Extract the [X, Y] coordinate from the center of the cell holding the provided text.  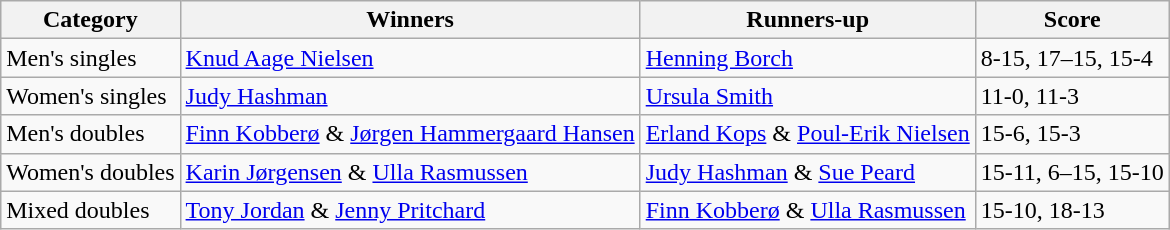
Score [1072, 20]
Category [90, 20]
Men's singles [90, 58]
15-6, 15-3 [1072, 134]
Men's doubles [90, 134]
Winners [410, 20]
Finn Kobberø & Ulla Rasmussen [808, 210]
15-11, 6–15, 15-10 [1072, 172]
Finn Kobberø & Jørgen Hammergaard Hansen [410, 134]
Runners-up [808, 20]
Judy Hashman & Sue Peard [808, 172]
Erland Kops & Poul-Erik Nielsen [808, 134]
8-15, 17–15, 15-4 [1072, 58]
Henning Borch [808, 58]
Mixed doubles [90, 210]
Knud Aage Nielsen [410, 58]
Ursula Smith [808, 96]
11-0, 11-3 [1072, 96]
Women's singles [90, 96]
Women's doubles [90, 172]
15-10, 18-13 [1072, 210]
Tony Jordan & Jenny Pritchard [410, 210]
Judy Hashman [410, 96]
Karin Jørgensen & Ulla Rasmussen [410, 172]
